Return [x, y] of the center of cell containing provided text 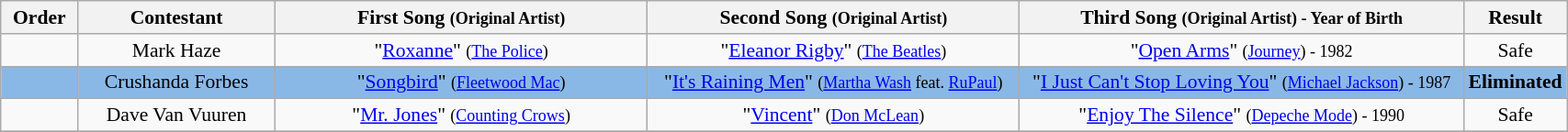
First Song (Original Artist) [461, 17]
Result [1516, 17]
"It's Raining Men" (Martha Wash feat. RuPaul) [834, 82]
"Mr. Jones" (Counting Crows) [461, 115]
Crushanda Forbes [176, 82]
"I Just Can't Stop Loving You" (Michael Jackson) - 1987 [1242, 82]
"Roxanne" (The Police) [461, 50]
Mark Haze [176, 50]
Contestant [176, 17]
Eliminated [1516, 82]
Second Song (Original Artist) [834, 17]
"Songbird" (Fleetwood Mac) [461, 82]
Third Song (Original Artist) - Year of Birth [1242, 17]
Dave Van Vuuren [176, 115]
"Open Arms" (Journey) - 1982 [1242, 50]
Order [39, 17]
"Eleanor Rigby" (The Beatles) [834, 50]
"Enjoy The Silence" (Depeche Mode) - 1990 [1242, 115]
"Vincent" (Don McLean) [834, 115]
